Detect which cell encompasses the target text, then output its [X, Y] center coordinate. 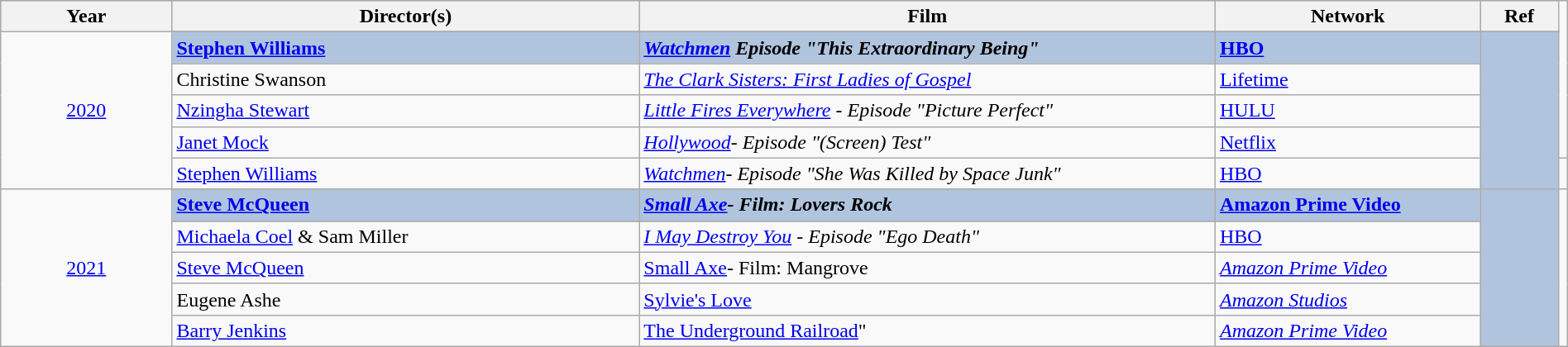
2021 [86, 268]
Small Axe- Film: Mangrove [928, 268]
HULU [1347, 111]
Network [1347, 17]
2020 [86, 111]
Christine Swanson [405, 79]
Watchmen- Episode "She Was Killed by Space Junk" [928, 173]
Nzingha Stewart [405, 111]
Small Axe- Film: Lovers Rock [928, 205]
Amazon Studios [1347, 299]
The Clark Sisters: First Ladies of Gospel [928, 79]
Eugene Ashe [405, 299]
Barry Jenkins [405, 330]
Year [86, 17]
Director(s) [405, 17]
Hollywood- Episode "(Screen) Test" [928, 142]
Janet Mock [405, 142]
I May Destroy You - Episode "Ego Death" [928, 236]
Film [928, 17]
Little Fires Everywhere - Episode "Picture Perfect" [928, 111]
Michaela Coel & Sam Miller [405, 236]
Watchmen Episode "This Extraordinary Being" [928, 48]
Netflix [1347, 142]
Sylvie's Love [928, 299]
Ref [1519, 17]
The Underground Railroad" [928, 330]
Lifetime [1347, 79]
